Determine the [x, y] coordinate at the center of the cell enclosing the given text.  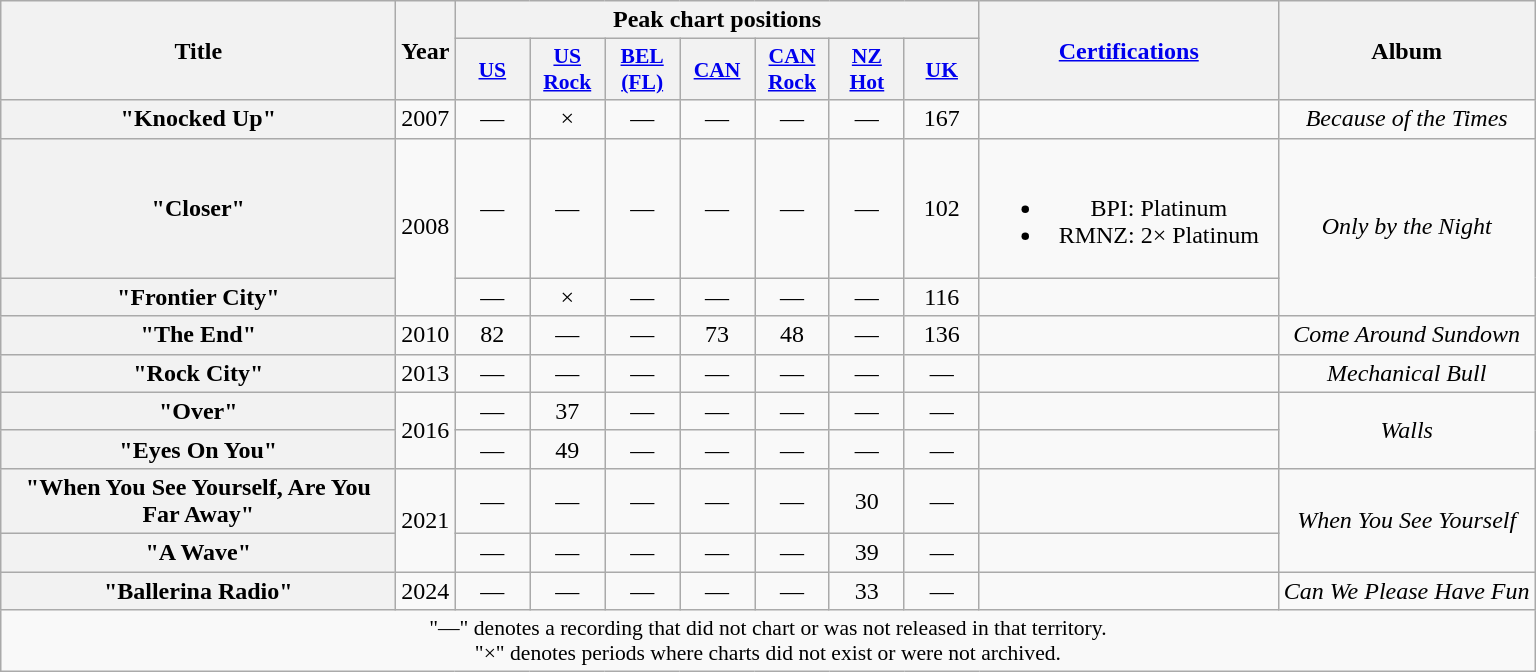
Album [1406, 50]
73 [718, 335]
NZHot [866, 70]
"Over" [198, 411]
"Rock City" [198, 373]
"Frontier City" [198, 297]
When You See Yourself [1406, 520]
2016 [426, 430]
USRock [568, 70]
Walls [1406, 430]
UK [942, 70]
48 [792, 335]
Come Around Sundown [1406, 335]
Mechanical Bull [1406, 373]
37 [568, 411]
Certifications [1128, 50]
167 [942, 119]
33 [866, 591]
Because of the Times [1406, 119]
US [492, 70]
30 [866, 500]
Year [426, 50]
39 [866, 552]
"Eyes On You" [198, 449]
2013 [426, 373]
2021 [426, 520]
CANRock [792, 70]
"The End" [198, 335]
116 [942, 297]
136 [942, 335]
Only by the Night [1406, 227]
CAN [718, 70]
82 [492, 335]
2024 [426, 591]
"—" denotes a recording that did not chart or was not released in that territory."×" denotes periods where charts did not exist or were not archived. [768, 640]
102 [942, 208]
Can We Please Have Fun [1406, 591]
"When You See Yourself, Are You Far Away" [198, 500]
BPI: PlatinumRMNZ: 2× Platinum [1128, 208]
"Knocked Up" [198, 119]
2008 [426, 227]
Peak chart positions [717, 20]
2010 [426, 335]
"Ballerina Radio" [198, 591]
2007 [426, 119]
"A Wave" [198, 552]
Title [198, 50]
BEL(FL) [642, 70]
"Closer" [198, 208]
49 [568, 449]
